Extract the (x, y) coordinate from the center of the cell holding the provided text.  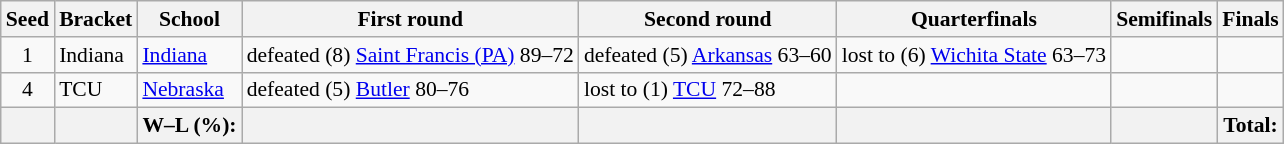
4 (28, 90)
Second round (708, 19)
Quarterfinals (974, 19)
lost to (6) Wichita State 63–73 (974, 55)
TCU (96, 90)
First round (410, 19)
defeated (8) Saint Francis (PA) 89–72 (410, 55)
lost to (1) TCU 72–88 (708, 90)
defeated (5) Butler 80–76 (410, 90)
Total: (1250, 126)
Bracket (96, 19)
1 (28, 55)
defeated (5) Arkansas 63–60 (708, 55)
W–L (%): (189, 126)
Seed (28, 19)
Semifinals (1164, 19)
Nebraska (189, 90)
Finals (1250, 19)
School (189, 19)
